Capture the cell that displays the provided text and extract its (X, Y) central coordinate. 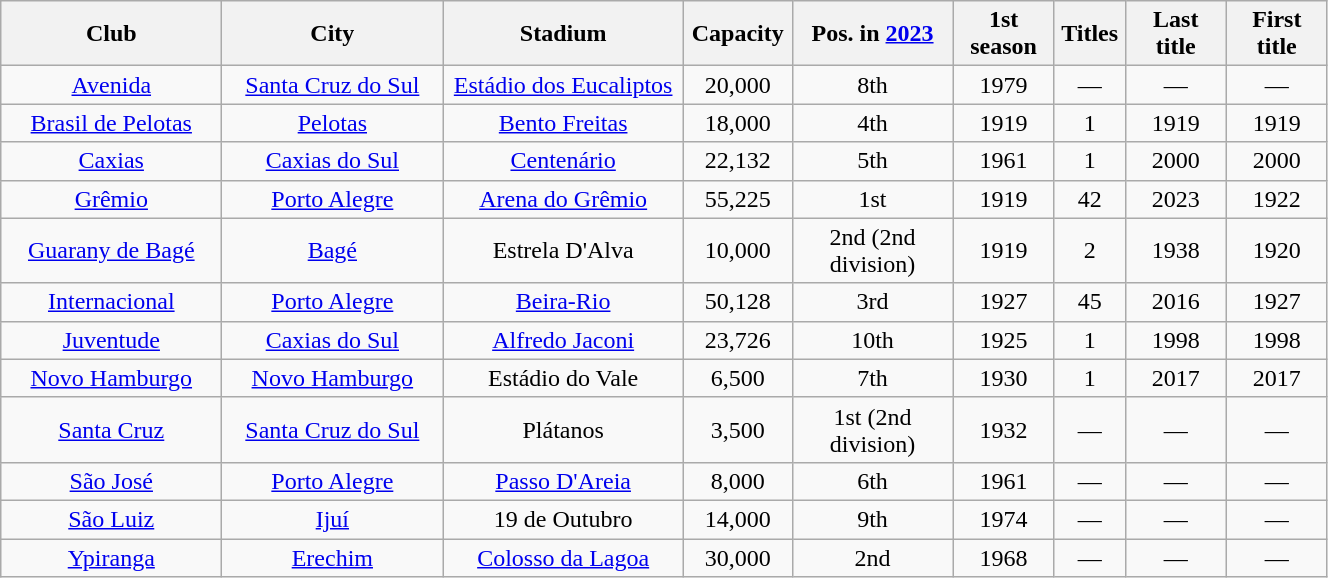
Passo D'Areia (564, 481)
55,225 (738, 199)
8th (872, 85)
1922 (1276, 199)
42 (1090, 199)
1932 (1004, 430)
2 (1090, 250)
1979 (1004, 85)
1st (872, 199)
Ijuí (332, 519)
14,000 (738, 519)
Juventude (112, 340)
1st (2nd division) (872, 430)
Stadium (564, 34)
Bagé (332, 250)
Titles (1090, 34)
Santa Cruz (112, 430)
Last title (1176, 34)
8,000 (738, 481)
3rd (872, 302)
1930 (1004, 378)
20,000 (738, 85)
50,128 (738, 302)
18,000 (738, 123)
Alfredo Jaconi (564, 340)
19 de Outubro (564, 519)
6th (872, 481)
Caxias (112, 161)
45 (1090, 302)
Estrela D'Alva (564, 250)
9th (872, 519)
1968 (1004, 557)
10,000 (738, 250)
7th (872, 378)
Pelotas (332, 123)
São José (112, 481)
Club (112, 34)
22,132 (738, 161)
30,000 (738, 557)
1938 (1176, 250)
Plátanos (564, 430)
2nd (2nd division) (872, 250)
Arena do Grêmio (564, 199)
Erechim (332, 557)
1st season (1004, 34)
Estádio do Vale (564, 378)
Capacity (738, 34)
Estádio dos Eucaliptos (564, 85)
5th (872, 161)
23,726 (738, 340)
2016 (1176, 302)
Avenida (112, 85)
Beira-Rio (564, 302)
1925 (1004, 340)
3,500 (738, 430)
6,500 (738, 378)
Guarany de Bagé (112, 250)
4th (872, 123)
Colosso da Lagoa (564, 557)
São Luiz (112, 519)
City (332, 34)
First title (1276, 34)
1920 (1276, 250)
Bento Freitas (564, 123)
Internacional (112, 302)
Ypiranga (112, 557)
Pos. in 2023 (872, 34)
Grêmio (112, 199)
1974 (1004, 519)
Centenário (564, 161)
2nd (872, 557)
Brasil de Pelotas (112, 123)
2023 (1176, 199)
10th (872, 340)
